Capture the cell that displays the provided text and extract its [X, Y] central coordinate. 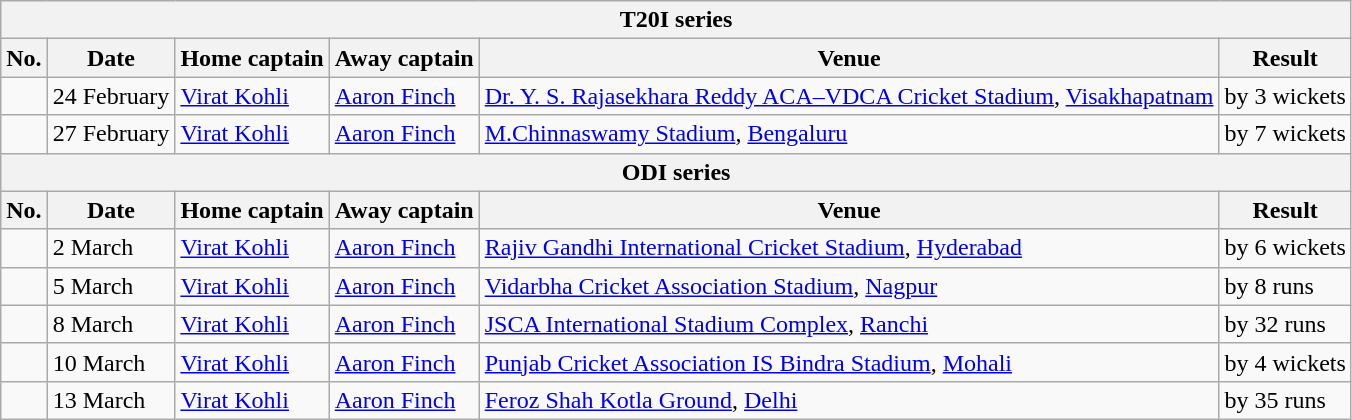
ODI series [676, 172]
8 March [111, 324]
10 March [111, 362]
by 8 runs [1285, 286]
Punjab Cricket Association IS Bindra Stadium, Mohali [849, 362]
by 7 wickets [1285, 134]
27 February [111, 134]
T20I series [676, 20]
JSCA International Stadium Complex, Ranchi [849, 324]
by 3 wickets [1285, 96]
M.Chinnaswamy Stadium, Bengaluru [849, 134]
by 6 wickets [1285, 248]
by 4 wickets [1285, 362]
Dr. Y. S. Rajasekhara Reddy ACA–VDCA Cricket Stadium, Visakhapatnam [849, 96]
Rajiv Gandhi International Cricket Stadium, Hyderabad [849, 248]
Vidarbha Cricket Association Stadium, Nagpur [849, 286]
by 35 runs [1285, 400]
5 March [111, 286]
2 March [111, 248]
13 March [111, 400]
by 32 runs [1285, 324]
24 February [111, 96]
Feroz Shah Kotla Ground, Delhi [849, 400]
